Output the (x, y) coordinate of the center of the cell containing the given text.  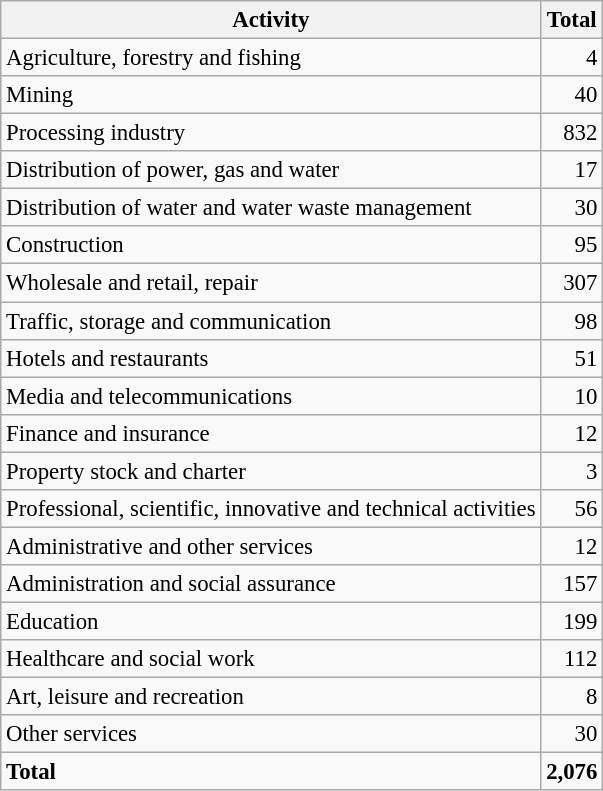
Finance and insurance (271, 433)
2,076 (572, 772)
Administration and social assurance (271, 584)
95 (572, 245)
Administrative and other services (271, 546)
Activity (271, 20)
Professional, scientific, innovative and technical activities (271, 509)
3 (572, 471)
307 (572, 283)
51 (572, 358)
17 (572, 170)
832 (572, 133)
112 (572, 659)
157 (572, 584)
8 (572, 697)
Construction (271, 245)
4 (572, 58)
Art, leisure and recreation (271, 697)
98 (572, 321)
56 (572, 509)
Media and telecommunications (271, 396)
Mining (271, 95)
10 (572, 396)
Processing industry (271, 133)
Wholesale and retail, repair (271, 283)
Traffic, storage and communication (271, 321)
199 (572, 621)
Healthcare and social work (271, 659)
Distribution of water and water waste management (271, 208)
Education (271, 621)
Other services (271, 734)
Hotels and restaurants (271, 358)
Agriculture, forestry and fishing (271, 58)
40 (572, 95)
Distribution of power, gas and water (271, 170)
Property stock and charter (271, 471)
